Identify which cell holds the provided text, then report its [X, Y] central coordinate. 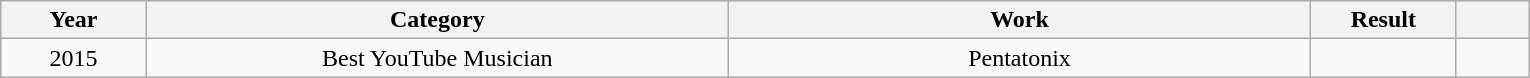
Result [1384, 20]
2015 [74, 58]
Work [1019, 20]
Category [437, 20]
Year [74, 20]
Best YouTube Musician [437, 58]
Pentatonix [1019, 58]
